Provide the (x, y) coordinate of the cell's center where the given text is located.  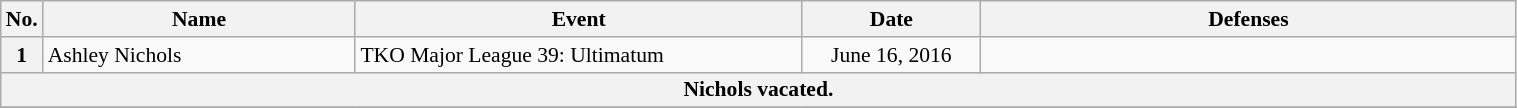
June 16, 2016 (892, 55)
No. (22, 19)
Ashley Nichols (200, 55)
TKO Major League 39: Ultimatum (578, 55)
Date (892, 19)
Defenses (1248, 19)
Nichols vacated. (758, 90)
1 (22, 55)
Name (200, 19)
Event (578, 19)
